Scan for the cell matching the given text and deliver its (X, Y) coordinate at center. 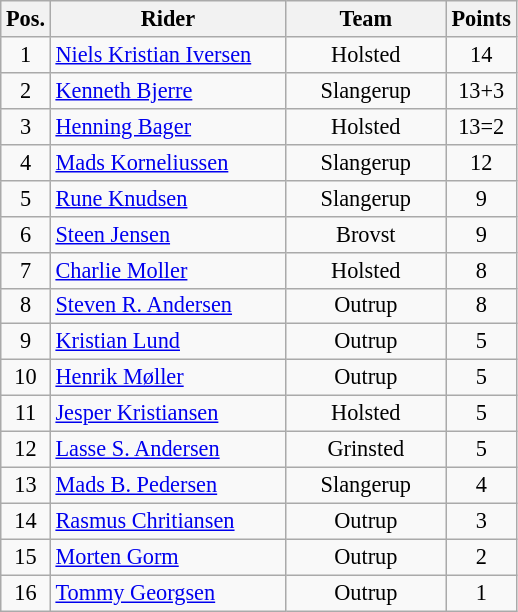
Brovst (366, 234)
Niels Kristian Iversen (168, 55)
Steen Jensen (168, 234)
Charlie Moller (168, 270)
15 (26, 557)
Tommy Georgsen (168, 593)
11 (26, 414)
Rune Knudsen (168, 198)
Jesper Kristiansen (168, 414)
16 (26, 593)
10 (26, 378)
Kristian Lund (168, 342)
13+3 (481, 90)
Rasmus Chritiansen (168, 521)
7 (26, 270)
Mads B. Pedersen (168, 485)
Henning Bager (168, 126)
Grinsted (366, 450)
6 (26, 234)
Morten Gorm (168, 557)
13 (26, 485)
Lasse S. Andersen (168, 450)
Team (366, 19)
Points (481, 19)
Rider (168, 19)
Henrik Møller (168, 378)
Mads Korneliussen (168, 162)
Steven R. Andersen (168, 306)
Kenneth Bjerre (168, 90)
Pos. (26, 19)
13=2 (481, 126)
